Search for the cell housing the specified text and yield its [x, y] center coordinate. 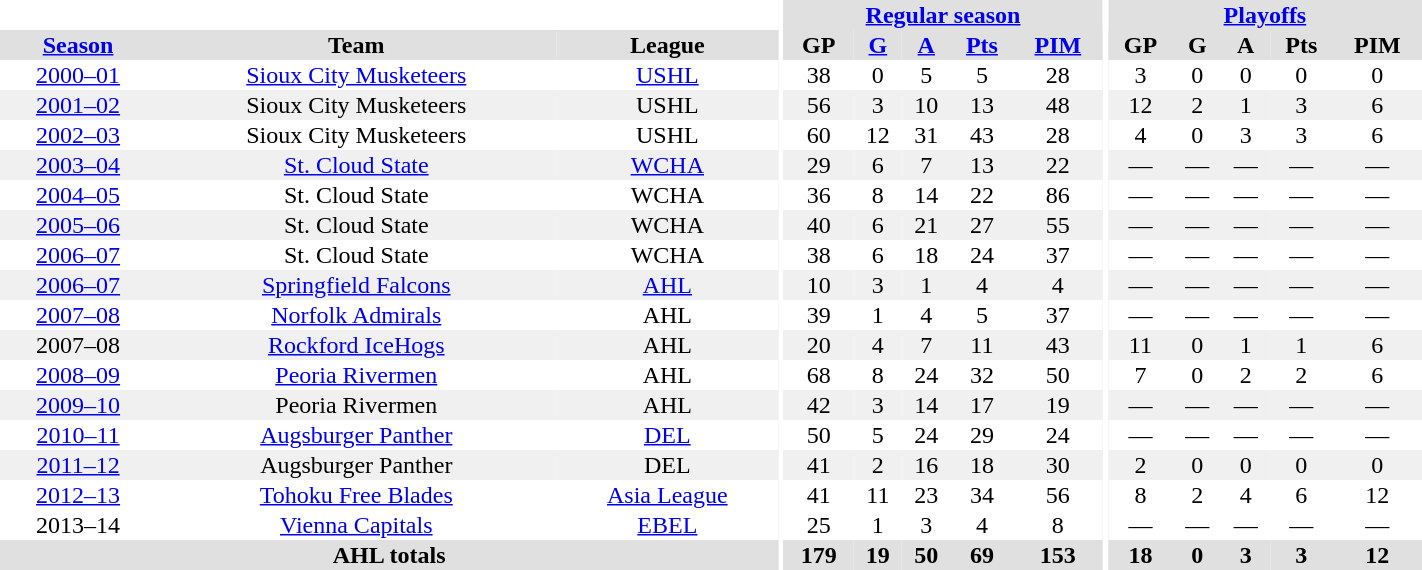
23 [926, 495]
40 [819, 225]
2003–04 [78, 165]
Playoffs [1265, 15]
16 [926, 465]
42 [819, 405]
Team [356, 45]
Season [78, 45]
2011–12 [78, 465]
68 [819, 375]
2005–06 [78, 225]
34 [982, 495]
39 [819, 315]
AHL totals [389, 555]
Rockford IceHogs [356, 345]
27 [982, 225]
17 [982, 405]
Tohoku Free Blades [356, 495]
21 [926, 225]
Norfolk Admirals [356, 315]
2008–09 [78, 375]
Asia League [667, 495]
2013–14 [78, 525]
20 [819, 345]
Regular season [944, 15]
Vienna Capitals [356, 525]
69 [982, 555]
48 [1058, 105]
153 [1058, 555]
55 [1058, 225]
30 [1058, 465]
25 [819, 525]
2004–05 [78, 195]
EBEL [667, 525]
2009–10 [78, 405]
2001–02 [78, 105]
36 [819, 195]
2012–13 [78, 495]
Springfield Falcons [356, 285]
86 [1058, 195]
179 [819, 555]
2010–11 [78, 435]
60 [819, 135]
32 [982, 375]
2000–01 [78, 75]
League [667, 45]
31 [926, 135]
2002–03 [78, 135]
